Detect which cell encompasses the target text, then output its [x, y] center coordinate. 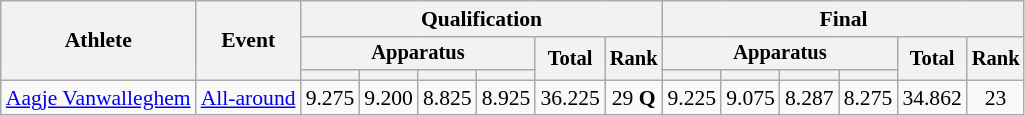
Final [843, 19]
36.225 [570, 98]
29 Q [634, 98]
9.225 [692, 98]
Qualification [482, 19]
Event [248, 40]
9.275 [330, 98]
Aagje Vanwalleghem [98, 98]
8.275 [868, 98]
34.862 [932, 98]
8.925 [506, 98]
Athlete [98, 40]
23 [996, 98]
9.200 [388, 98]
8.287 [810, 98]
All-around [248, 98]
9.075 [750, 98]
8.825 [448, 98]
